Identify which cell holds the provided text, then report its [X, Y] central coordinate. 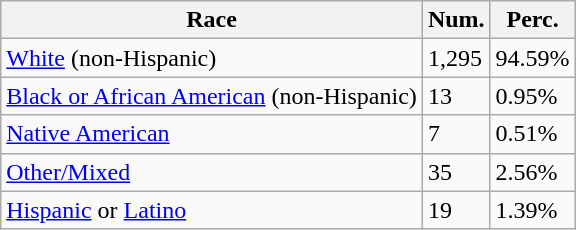
94.59% [532, 58]
0.51% [532, 134]
Black or African American (non-Hispanic) [212, 96]
2.56% [532, 172]
Race [212, 20]
7 [456, 134]
Native American [212, 134]
Hispanic or Latino [212, 210]
White (non-Hispanic) [212, 58]
Other/Mixed [212, 172]
0.95% [532, 96]
Num. [456, 20]
13 [456, 96]
19 [456, 210]
Perc. [532, 20]
35 [456, 172]
1.39% [532, 210]
1,295 [456, 58]
